Pinpoint the cell where the given text exists, returning its (x, y) midpoint coordinate. 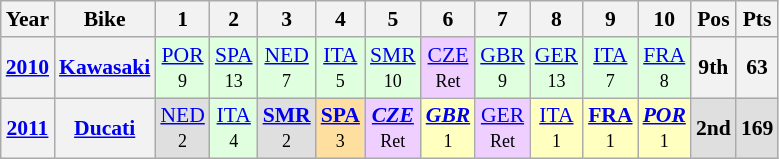
63 (758, 68)
1 (182, 19)
4 (340, 19)
SMR2 (287, 128)
POR9 (182, 68)
Bike (104, 19)
ITA5 (340, 68)
Year (28, 19)
POR1 (664, 128)
2 (234, 19)
Pts (758, 19)
169 (758, 128)
9 (610, 19)
GER13 (556, 68)
NED7 (287, 68)
SPA13 (234, 68)
Pos (714, 19)
GBR1 (448, 128)
ITA4 (234, 128)
9th (714, 68)
2011 (28, 128)
Kawasaki (104, 68)
GERRet (502, 128)
5 (393, 19)
NED2 (182, 128)
3 (287, 19)
7 (502, 19)
ITA1 (556, 128)
2nd (714, 128)
ITA7 (610, 68)
2010 (28, 68)
SPA3 (340, 128)
Ducati (104, 128)
FRA1 (610, 128)
FRA8 (664, 68)
GBR9 (502, 68)
8 (556, 19)
10 (664, 19)
6 (448, 19)
SMR10 (393, 68)
